Return (X, Y) of the center of cell containing provided text 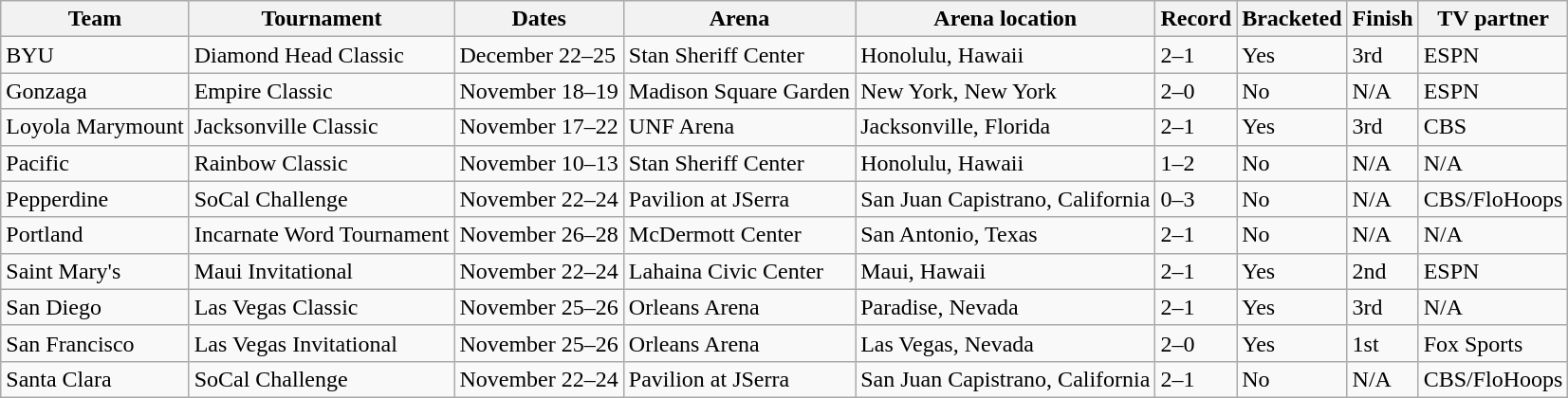
TV partner (1493, 19)
Paradise, Nevada (1005, 307)
Las Vegas Classic (322, 307)
Rainbow Classic (322, 163)
Arena location (1005, 19)
Santa Clara (95, 379)
Empire Classic (322, 91)
November 18–19 (539, 91)
Pacific (95, 163)
1st (1383, 343)
November 26–28 (539, 235)
Bracketed (1292, 19)
Fox Sports (1493, 343)
Dates (539, 19)
November 10–13 (539, 163)
Arena (739, 19)
Jacksonville, Florida (1005, 127)
Loyola Marymount (95, 127)
San Francisco (95, 343)
Record (1196, 19)
Incarnate Word Tournament (322, 235)
San Diego (95, 307)
November 17–22 (539, 127)
Madison Square Garden (739, 91)
UNF Arena (739, 127)
1–2 (1196, 163)
Lahaina Civic Center (739, 271)
Team (95, 19)
Maui, Hawaii (1005, 271)
Portland (95, 235)
Tournament (322, 19)
CBS (1493, 127)
Finish (1383, 19)
San Antonio, Texas (1005, 235)
0–3 (1196, 199)
Diamond Head Classic (322, 55)
Las Vegas Invitational (322, 343)
Maui Invitational (322, 271)
BYU (95, 55)
Las Vegas, Nevada (1005, 343)
McDermott Center (739, 235)
New York, New York (1005, 91)
2nd (1383, 271)
Saint Mary's (95, 271)
Gonzaga (95, 91)
December 22–25 (539, 55)
Pepperdine (95, 199)
Jacksonville Classic (322, 127)
